Scan for the cell matching the given text and deliver its [X, Y] coordinate at center. 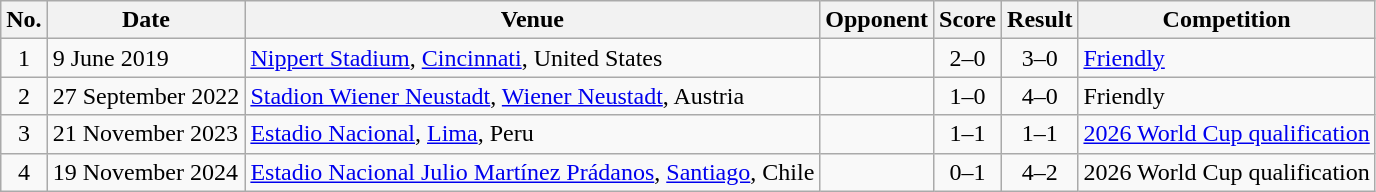
Venue [532, 20]
3 [24, 134]
0–1 [968, 172]
Stadion Wiener Neustadt, Wiener Neustadt, Austria [532, 96]
21 November 2023 [146, 134]
1–0 [968, 96]
1 [24, 58]
2 [24, 96]
Result [1040, 20]
19 November 2024 [146, 172]
Estadio Nacional Julio Martínez Prádanos, Santiago, Chile [532, 172]
Date [146, 20]
3–0 [1040, 58]
9 June 2019 [146, 58]
Estadio Nacional, Lima, Peru [532, 134]
4–2 [1040, 172]
4 [24, 172]
2–0 [968, 58]
Competition [1226, 20]
No. [24, 20]
4–0 [1040, 96]
27 September 2022 [146, 96]
Opponent [877, 20]
Score [968, 20]
Nippert Stadium, Cincinnati, United States [532, 58]
